Find where the given text appears and provide that cell's center as (x, y) coordinate. 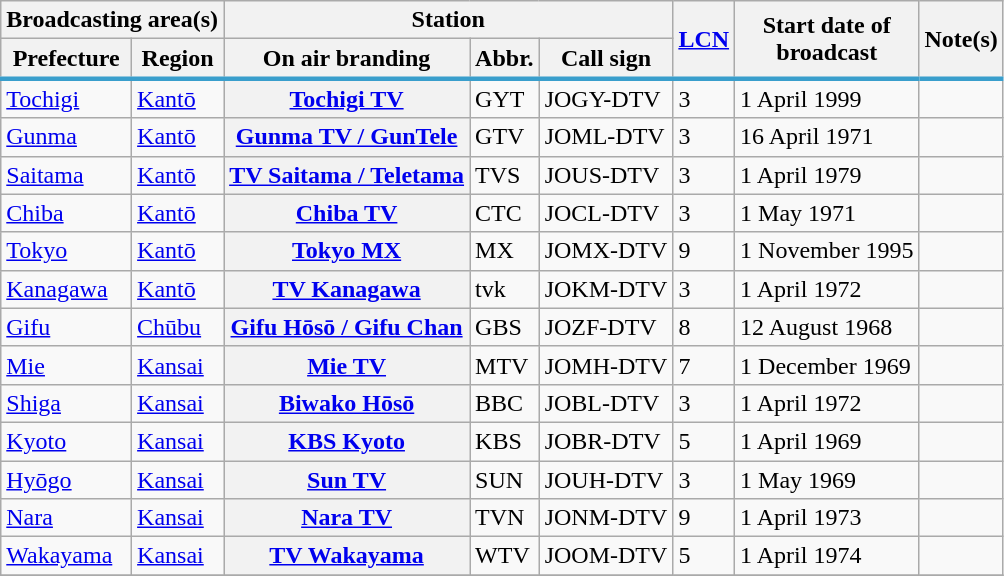
1 April 1999 (827, 98)
CTC (505, 213)
JOOM-DTV (606, 556)
7 (704, 365)
Station (448, 20)
Broadcasting area(s) (112, 20)
KBS Kyoto (347, 441)
16 April 1971 (827, 137)
JOMX-DTV (606, 251)
Gunma (66, 137)
1 April 1974 (827, 556)
WTV (505, 556)
JOKM-DTV (606, 289)
Nara (66, 518)
GBS (505, 327)
1 April 1973 (827, 518)
TV Saitama / Teletama (347, 175)
Abbr. (505, 59)
Tochigi TV (347, 98)
JOMH-DTV (606, 365)
GTV (505, 137)
Gunma TV / GunTele (347, 137)
Wakayama (66, 556)
1 December 1969 (827, 365)
JOUS-DTV (606, 175)
1 April 1979 (827, 175)
Biwako Hōsō (347, 403)
LCN (704, 40)
TVS (505, 175)
Chūbu (178, 327)
12 August 1968 (827, 327)
Tochigi (66, 98)
Tokyo (66, 251)
JOBR-DTV (606, 441)
JOUH-DTV (606, 479)
JOML-DTV (606, 137)
Mie (66, 365)
JOBL-DTV (606, 403)
SUN (505, 479)
Nara TV (347, 518)
Mie TV (347, 365)
Kanagawa (66, 289)
Note(s) (961, 40)
1 May 1969 (827, 479)
Hyōgo (66, 479)
Sun TV (347, 479)
GYT (505, 98)
Shiga (66, 403)
1 May 1971 (827, 213)
Gifu Hōsō / Gifu Chan (347, 327)
Start date ofbroadcast (827, 40)
Call sign (606, 59)
JONM-DTV (606, 518)
Saitama (66, 175)
MX (505, 251)
Chiba (66, 213)
Chiba TV (347, 213)
JOZF-DTV (606, 327)
KBS (505, 441)
TVN (505, 518)
Kyoto (66, 441)
On air branding (347, 59)
MTV (505, 365)
JOGY-DTV (606, 98)
BBC (505, 403)
Prefecture (66, 59)
JOCL-DTV (606, 213)
1 November 1995 (827, 251)
Tokyo MX (347, 251)
Region (178, 59)
8 (704, 327)
TV Wakayama (347, 556)
1 April 1969 (827, 441)
TV Kanagawa (347, 289)
tvk (505, 289)
Gifu (66, 327)
